Find where the given text appears and provide that cell's center as (x, y) coordinate. 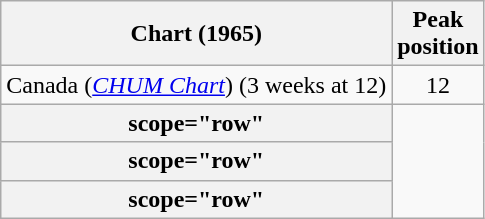
Chart (1965) (196, 34)
12 (438, 85)
Peakposition (438, 34)
Canada (CHUM Chart) (3 weeks at 12) (196, 85)
